Scan for the cell matching the given text and deliver its [x, y] coordinate at center. 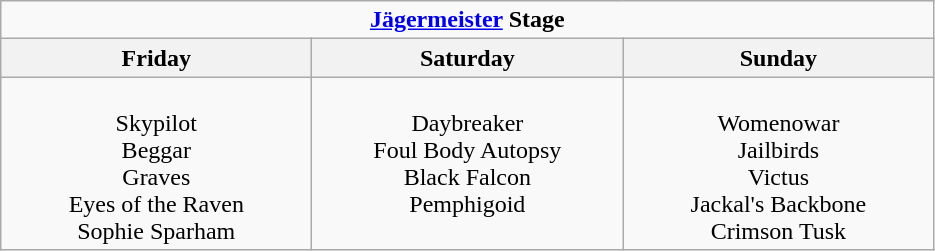
Womenowar Jailbirds Victus Jackal's Backbone Crimson Tusk [778, 164]
Friday [156, 58]
Jägermeister Stage [468, 20]
Saturday [468, 58]
Sunday [778, 58]
Skypilot Beggar Graves Eyes of the Raven Sophie Sparham [156, 164]
Daybreaker Foul Body Autopsy Black Falcon Pemphigoid [468, 164]
